Provide the (x, y) coordinate of the cell's center where the given text is located.  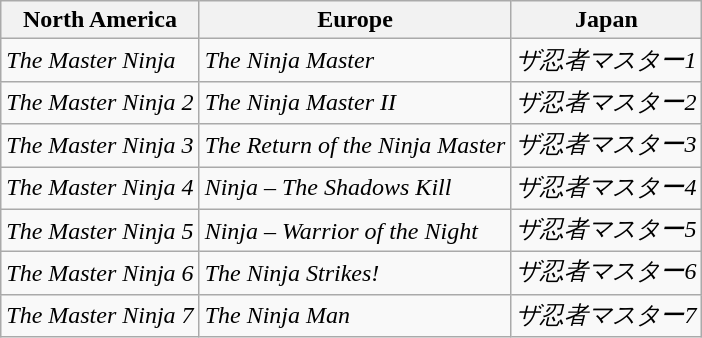
ザ忍者マスター3 (606, 146)
Japan (606, 20)
The Master Ninja 6 (100, 274)
ザ忍者マスター2 (606, 102)
The Ninja Man (355, 316)
The Ninja Master II (355, 102)
The Master Ninja 5 (100, 230)
The Ninja Master (355, 60)
ザ忍者マスター7 (606, 316)
Ninja – The Shadows Kill (355, 188)
The Ninja Strikes! (355, 274)
The Master Ninja 7 (100, 316)
ザ忍者マスター6 (606, 274)
ザ忍者マスター5 (606, 230)
ザ忍者マスター1 (606, 60)
ザ忍者マスター4 (606, 188)
The Master Ninja 2 (100, 102)
The Master Ninja 4 (100, 188)
North America (100, 20)
Ninja – Warrior of the Night (355, 230)
The Master Ninja 3 (100, 146)
The Master Ninja (100, 60)
The Return of the Ninja Master (355, 146)
Europe (355, 20)
